From the cell containing the given text, extract its center point as [x, y] coordinate. 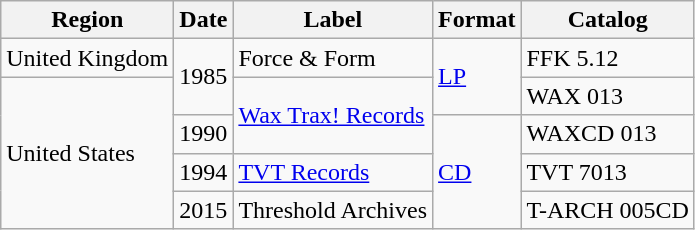
United Kingdom [88, 58]
Wax Trax! Records [333, 115]
Threshold Archives [333, 210]
2015 [204, 210]
T-ARCH 005CD [608, 210]
Date [204, 20]
CD [477, 172]
TVT 7013 [608, 172]
Catalog [608, 20]
1990 [204, 134]
Region [88, 20]
FFK 5.12 [608, 58]
1985 [204, 77]
WAXCD 013 [608, 134]
Label [333, 20]
United States [88, 153]
WAX 013 [608, 96]
1994 [204, 172]
TVT Records [333, 172]
Format [477, 20]
LP [477, 77]
Force & Form [333, 58]
